Pinpoint the cell where the given text exists, returning its (X, Y) midpoint coordinate. 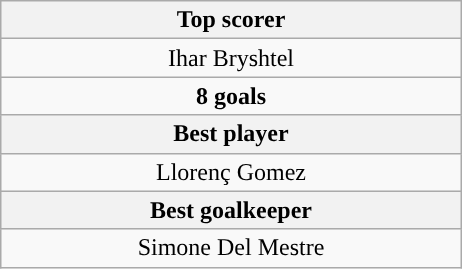
Best player (230, 134)
Best goalkeeper (230, 210)
Llorenç Gomez (230, 172)
Simone Del Mestre (230, 248)
Top scorer (230, 20)
Ihar Bryshtel (230, 58)
8 goals (230, 96)
